Scan for the cell matching the given text and deliver its (x, y) coordinate at center. 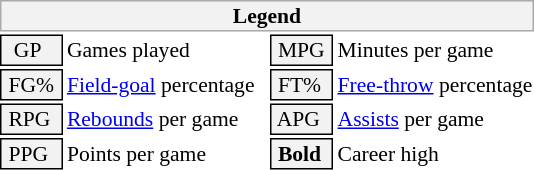
Career high (435, 154)
Bold (302, 154)
Assists per game (435, 120)
Points per game (166, 154)
MPG (302, 50)
PPG (31, 154)
Games played (166, 50)
Rebounds per game (166, 120)
GP (31, 50)
Legend (267, 16)
FG% (31, 85)
Field-goal percentage (166, 85)
RPG (31, 120)
Free-throw percentage (435, 85)
APG (302, 120)
Minutes per game (435, 50)
FT% (302, 85)
